Extract the [x, y] coordinate from the center of the cell holding the provided text.  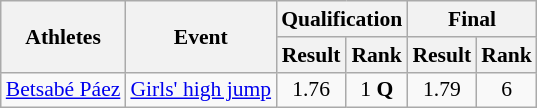
Athletes [64, 36]
1.76 [311, 90]
6 [506, 90]
Girls' high jump [200, 90]
Betsabé Páez [64, 90]
1.79 [442, 90]
Event [200, 36]
1 Q [376, 90]
Qualification [342, 19]
Final [472, 19]
